Provide the [x, y] coordinate of the cell's center where the given text is located.  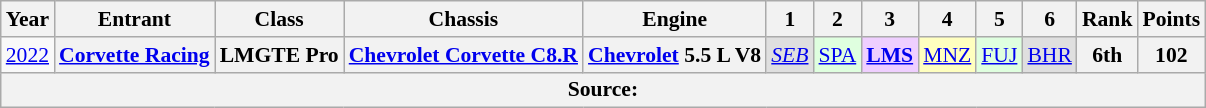
6 [1050, 19]
Corvette Racing [134, 55]
LMGTE Pro [280, 55]
MNZ [947, 55]
FUJ [999, 55]
4 [947, 19]
Engine [674, 19]
SPA [838, 55]
Chassis [464, 19]
Rank [1108, 19]
6th [1108, 55]
SEB [790, 55]
LMS [890, 55]
3 [890, 19]
BHR [1050, 55]
Source: [603, 90]
2 [838, 19]
Year [28, 19]
Chevrolet Corvette C8.R [464, 55]
102 [1171, 55]
5 [999, 19]
Entrant [134, 19]
Chevrolet 5.5 L V8 [674, 55]
2022 [28, 55]
Class [280, 19]
1 [790, 19]
Points [1171, 19]
